Capture the cell that displays the provided text and extract its (x, y) central coordinate. 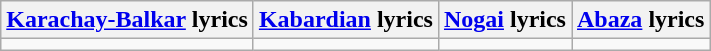
Karachay-Balkar lyrics (128, 20)
Nogai lyrics (504, 20)
Kabardian lyrics (346, 20)
Abaza lyrics (641, 20)
